Provide the [x, y] coordinate of the cell's center where the given text is located.  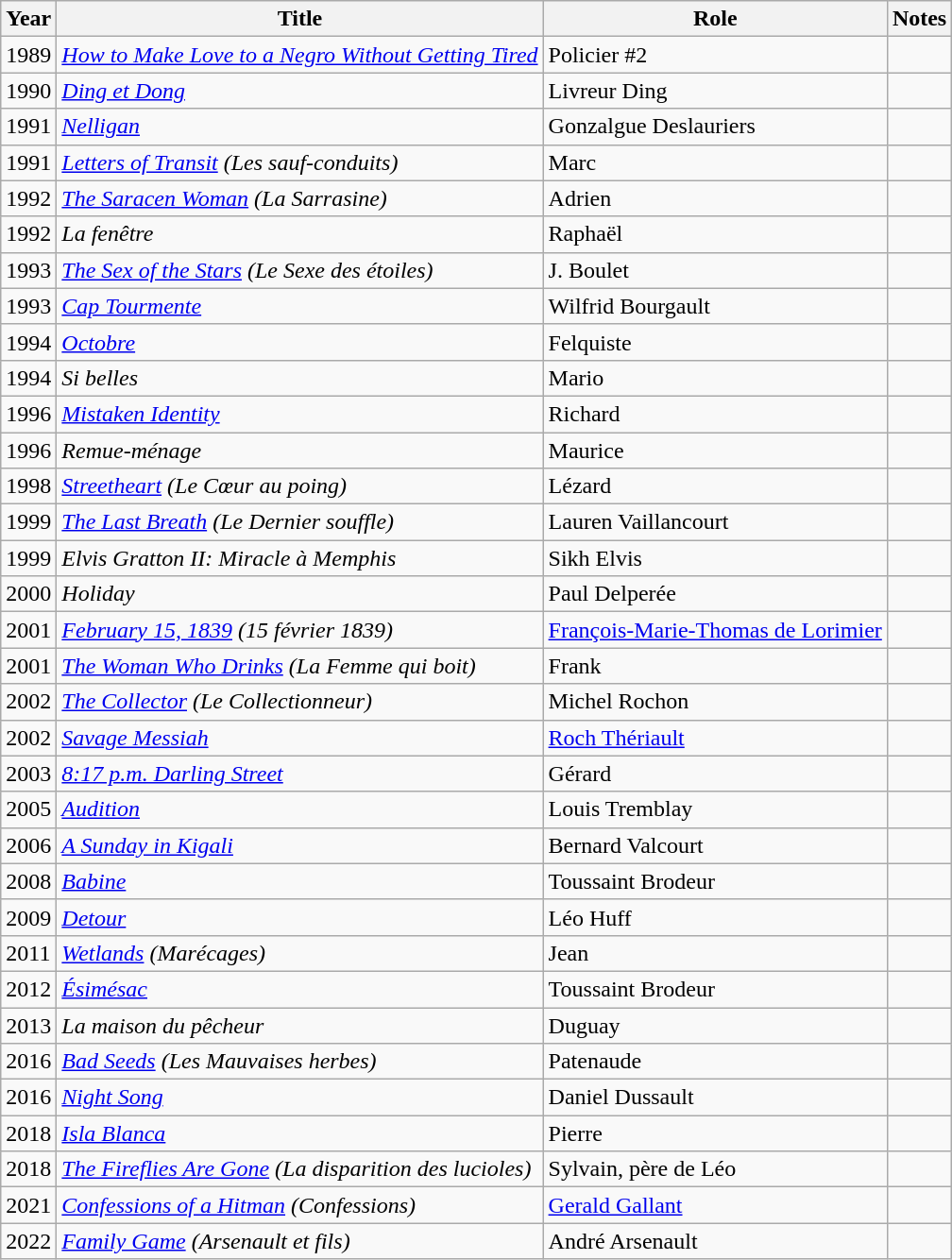
Paul Delperée [715, 594]
Ding et Dong [300, 91]
Raphaël [715, 234]
Marc [715, 162]
Audition [300, 809]
Livreur Ding [715, 91]
La fenêtre [300, 234]
Michel Rochon [715, 702]
Felquiste [715, 342]
Léo Huff [715, 917]
Babine [300, 881]
Streetheart (Le Cœur au poing) [300, 486]
2012 [28, 989]
Remue-ménage [300, 451]
Ésimésac [300, 989]
Gerald Gallant [715, 1205]
Gonzalgue Deslauriers [715, 127]
Policier #2 [715, 55]
Roch Thériault [715, 738]
Bernard Valcourt [715, 845]
1998 [28, 486]
Frank [715, 666]
Nelligan [300, 127]
2009 [28, 917]
2003 [28, 774]
Cap Tourmente [300, 306]
The Sex of the Stars (Le Sexe des étoiles) [300, 270]
Isla Blanca [300, 1133]
Savage Messiah [300, 738]
Octobre [300, 342]
How to Make Love to a Negro Without Getting Tired [300, 55]
La maison du pêcheur [300, 1025]
Confessions of a Hitman (Confessions) [300, 1205]
8:17 p.m. Darling Street [300, 774]
Daniel Dussault [715, 1098]
Sikh Elvis [715, 558]
Adrien [715, 198]
Title [300, 19]
François-Marie-Thomas de Lorimier [715, 630]
Mistaken Identity [300, 414]
Gérard [715, 774]
Notes [919, 19]
Holiday [300, 594]
Mario [715, 378]
2013 [28, 1025]
1989 [28, 55]
Lézard [715, 486]
Patenaude [715, 1062]
Letters of Transit (Les sauf-conduits) [300, 162]
2022 [28, 1241]
2000 [28, 594]
February 15, 1839 (15 février 1839) [300, 630]
Wilfrid Bourgault [715, 306]
Elvis Gratton II: Miracle à Memphis [300, 558]
2005 [28, 809]
Jean [715, 953]
The Saracen Woman (La Sarrasine) [300, 198]
The Last Breath (Le Dernier souffle) [300, 522]
Maurice [715, 451]
The Woman Who Drinks (La Femme qui boit) [300, 666]
Family Game (Arsenault et fils) [300, 1241]
1990 [28, 91]
Detour [300, 917]
The Collector (Le Collectionneur) [300, 702]
Pierre [715, 1133]
2011 [28, 953]
Wetlands (Marécages) [300, 953]
Richard [715, 414]
Role [715, 19]
Lauren Vaillancourt [715, 522]
2008 [28, 881]
2006 [28, 845]
The Fireflies Are Gone (La disparition des lucioles) [300, 1169]
Night Song [300, 1098]
Sylvain, père de Léo [715, 1169]
André Arsenault [715, 1241]
Louis Tremblay [715, 809]
Si belles [300, 378]
Year [28, 19]
Duguay [715, 1025]
A Sunday in Kigali [300, 845]
2021 [28, 1205]
Bad Seeds (Les Mauvaises herbes) [300, 1062]
J. Boulet [715, 270]
